For the text-containing cell, return its midpoint in [x, y] coordinate format. 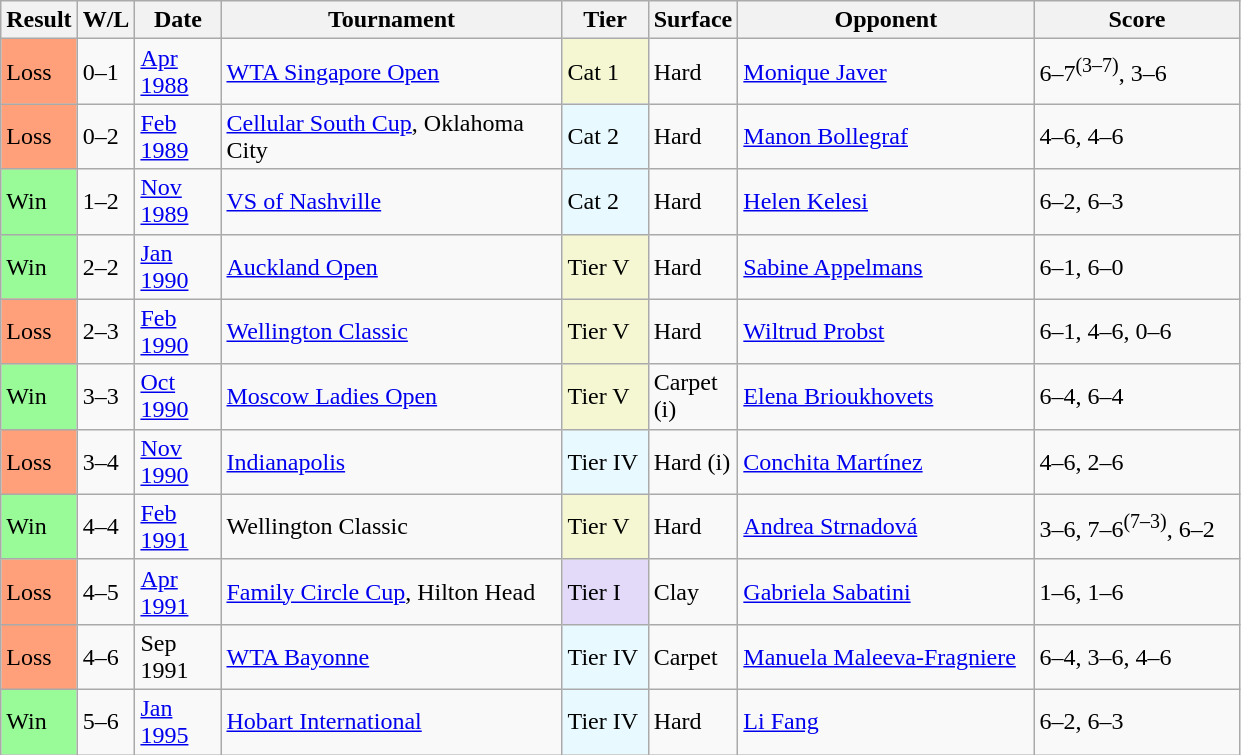
Gabriela Sabatini [886, 592]
Date [178, 20]
1–2 [106, 202]
4–6, 2–6 [1137, 462]
Monique Javer [886, 72]
Elena Brioukhovets [886, 396]
Hard (i) [693, 462]
6–1, 6–0 [1137, 266]
Indianapolis [392, 462]
3–4 [106, 462]
Feb 1989 [178, 136]
Hobart International [392, 722]
0–1 [106, 72]
Apr 1988 [178, 72]
Sep 1991 [178, 656]
Clay [693, 592]
Auckland Open [392, 266]
5–6 [106, 722]
6–7(3–7), 3–6 [1137, 72]
0–2 [106, 136]
Surface [693, 20]
Jan 1990 [178, 266]
Tier [605, 20]
Wiltrud Probst [886, 332]
Family Circle Cup, Hilton Head [392, 592]
Li Fang [886, 722]
Feb 1990 [178, 332]
Sabine Appelmans [886, 266]
Andrea Strnadová [886, 526]
3–6, 7–6(7–3), 6–2 [1137, 526]
Nov 1989 [178, 202]
WTA Bayonne [392, 656]
Oct 1990 [178, 396]
6–4, 6–4 [1137, 396]
Carpet [693, 656]
Tier I [605, 592]
Moscow Ladies Open [392, 396]
2–3 [106, 332]
6–1, 4–6, 0–6 [1137, 332]
Nov 1990 [178, 462]
2–2 [106, 266]
4–6, 4–6 [1137, 136]
Score [1137, 20]
Tournament [392, 20]
6–4, 3–6, 4–6 [1137, 656]
Opponent [886, 20]
Carpet (i) [693, 396]
Manuela Maleeva-Fragniere [886, 656]
4–6 [106, 656]
3–3 [106, 396]
WTA Singapore Open [392, 72]
Cellular South Cup, Oklahoma City [392, 136]
4–5 [106, 592]
W/L [106, 20]
Jan 1995 [178, 722]
Conchita Martínez [886, 462]
1–6, 1–6 [1137, 592]
VS of Nashville [392, 202]
Feb 1991 [178, 526]
Apr 1991 [178, 592]
4–4 [106, 526]
Manon Bollegraf [886, 136]
Result [39, 20]
Cat 1 [605, 72]
Helen Kelesi [886, 202]
